For the text-containing cell, return its midpoint in [x, y] coordinate format. 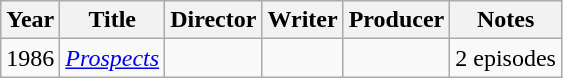
Writer [302, 20]
Prospects [112, 58]
Notes [506, 20]
Producer [396, 20]
Title [112, 20]
Director [214, 20]
1986 [30, 58]
2 episodes [506, 58]
Year [30, 20]
